For the text-containing cell, return its midpoint in (x, y) coordinate format. 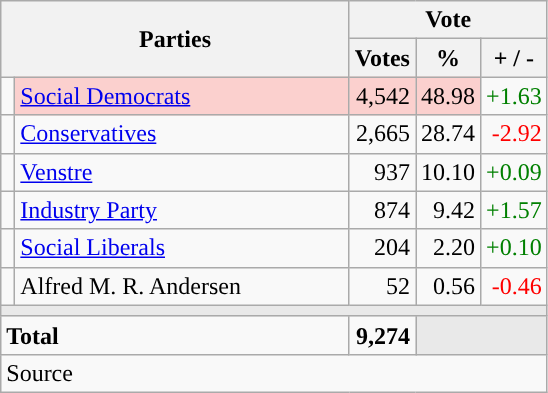
+1.57 (514, 210)
2.20 (448, 248)
52 (382, 286)
Industry Party (182, 210)
Conservatives (182, 134)
204 (382, 248)
9,274 (382, 335)
Vote (448, 20)
874 (382, 210)
+1.63 (514, 96)
0.56 (448, 286)
28.74 (448, 134)
Source (274, 373)
937 (382, 172)
% (448, 58)
-2.92 (514, 134)
48.98 (448, 96)
4,542 (382, 96)
+0.10 (514, 248)
Votes (382, 58)
Social Democrats (182, 96)
+ / - (514, 58)
Alfred M. R. Andersen (182, 286)
Parties (176, 39)
-0.46 (514, 286)
10.10 (448, 172)
Total (176, 335)
Social Liberals (182, 248)
9.42 (448, 210)
Venstre (182, 172)
+0.09 (514, 172)
2,665 (382, 134)
